From the cell containing the given text, extract its center point as (X, Y) coordinate. 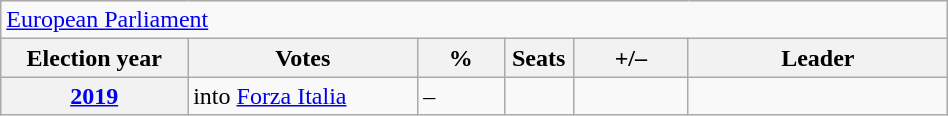
2019 (94, 96)
into Forza Italia (303, 96)
Leader (818, 58)
% (461, 58)
– (461, 96)
Votes (303, 58)
Seats (538, 58)
European Parliament (474, 20)
Election year (94, 58)
+/– (630, 58)
